Determine the (X, Y) coordinate at the center of the cell enclosing the given text.  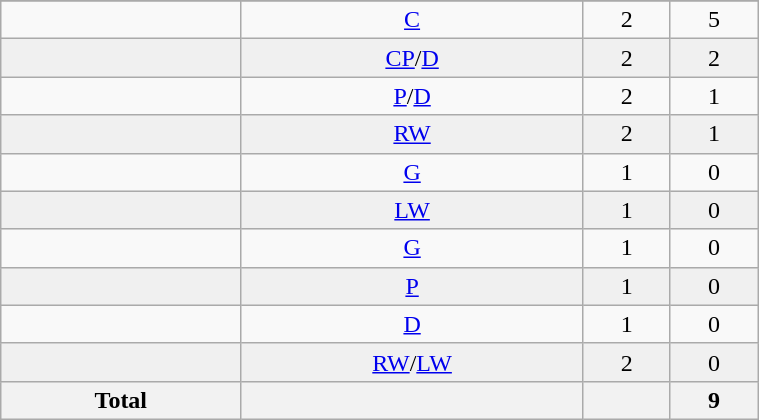
C (412, 20)
Total (121, 400)
RW (412, 134)
LW (412, 210)
RW/LW (412, 362)
P/D (412, 96)
D (412, 324)
CP/D (412, 58)
P (412, 286)
9 (714, 400)
5 (714, 20)
